Find where the given text appears and provide that cell's center as [x, y] coordinate. 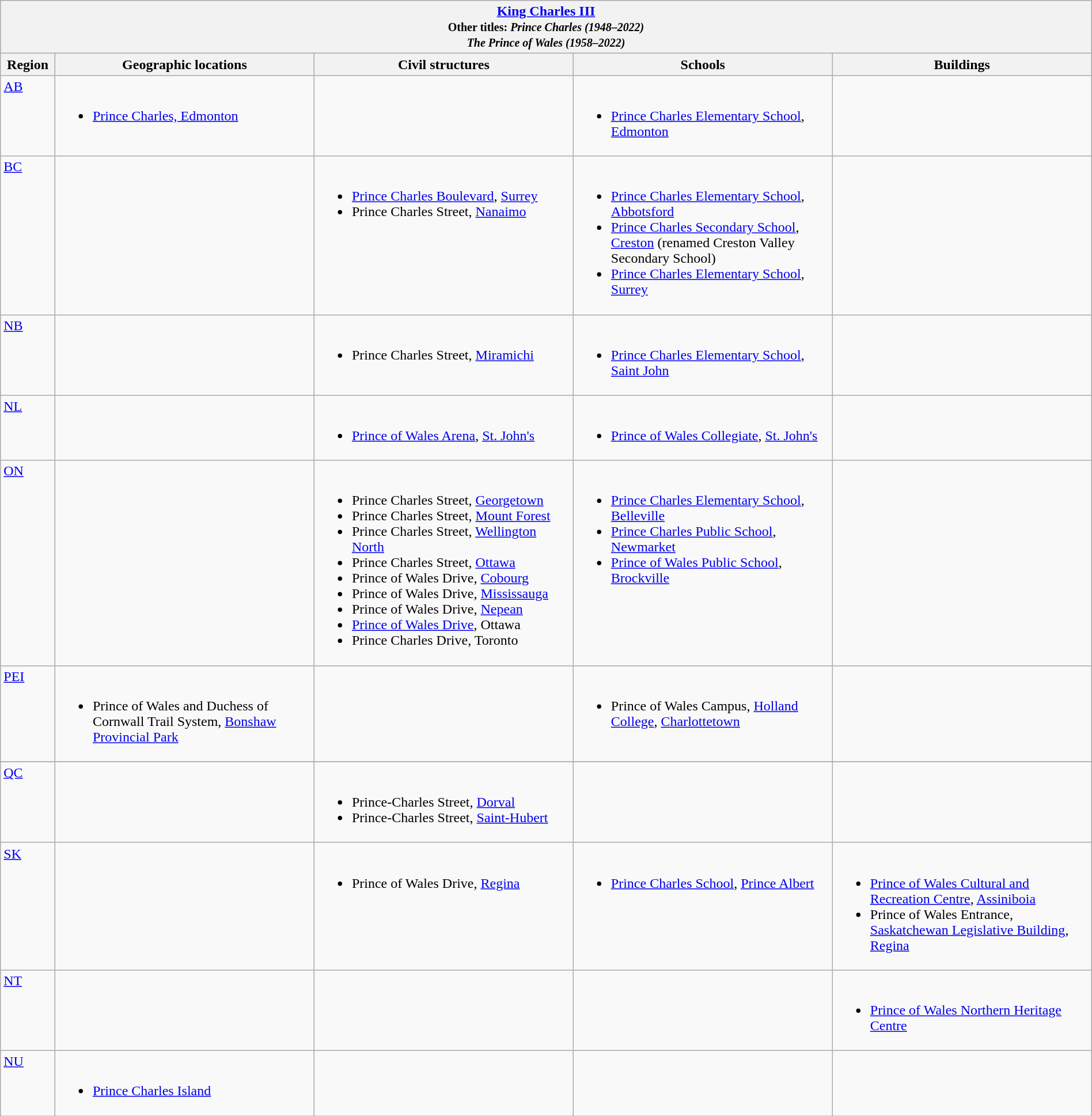
Region [28, 65]
PEI [28, 713]
Prince Charles Boulevard, SurreyPrince Charles Street, Nanaimo [443, 235]
Prince Charles Island [184, 1083]
AB [28, 116]
BC [28, 235]
NL [28, 428]
Prince of Wales Drive, Regina [443, 906]
Prince of Wales Cultural and Recreation Centre, AssiniboiaPrince of Wales Entrance, Saskatchewan Legislative Building, Regina [962, 906]
Prince Charles Elementary School, BellevillePrince Charles Public School, NewmarketPrince of Wales Public School, Brockville [703, 563]
SK [28, 906]
Geographic locations [184, 65]
Prince Charles Elementary School, Edmonton [703, 116]
NU [28, 1083]
Prince Charles, Edmonton [184, 116]
Prince of Wales Northern Heritage Centre [962, 1010]
QC [28, 802]
NB [28, 355]
Prince of Wales Campus, Holland College, Charlottetown [703, 713]
Prince of Wales Collegiate, St. John's [703, 428]
King Charles IIIOther titles: Prince Charles (1948–2022)The Prince of Wales (1958–2022) [546, 27]
Buildings [962, 65]
Prince Charles Street, Miramichi [443, 355]
ON [28, 563]
Civil structures [443, 65]
Prince-Charles Street, DorvalPrince-Charles Street, Saint-Hubert [443, 802]
NT [28, 1010]
Prince of Wales Arena, St. John's [443, 428]
Prince Charles School, Prince Albert [703, 906]
Prince Charles Elementary School, Saint John [703, 355]
Prince of Wales and Duchess of Cornwall Trail System, Bonshaw Provincial Park [184, 713]
Schools [703, 65]
